Locate the cell with the specified text and output its (X, Y) center coordinate. 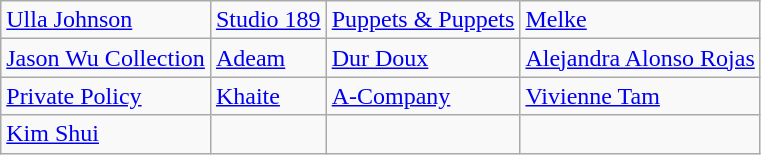
Dur Doux (423, 58)
Khaite (268, 96)
Vivienne Tam (640, 96)
Melke (640, 20)
Alejandra Alonso Rojas (640, 58)
Ulla Johnson (106, 20)
Adeam (268, 58)
Jason Wu Collection (106, 58)
Studio 189 (268, 20)
A-Company (423, 96)
Kim Shui (106, 134)
Puppets & Puppets (423, 20)
Private Policy (106, 96)
